From the cell containing the given text, extract its center point as (x, y) coordinate. 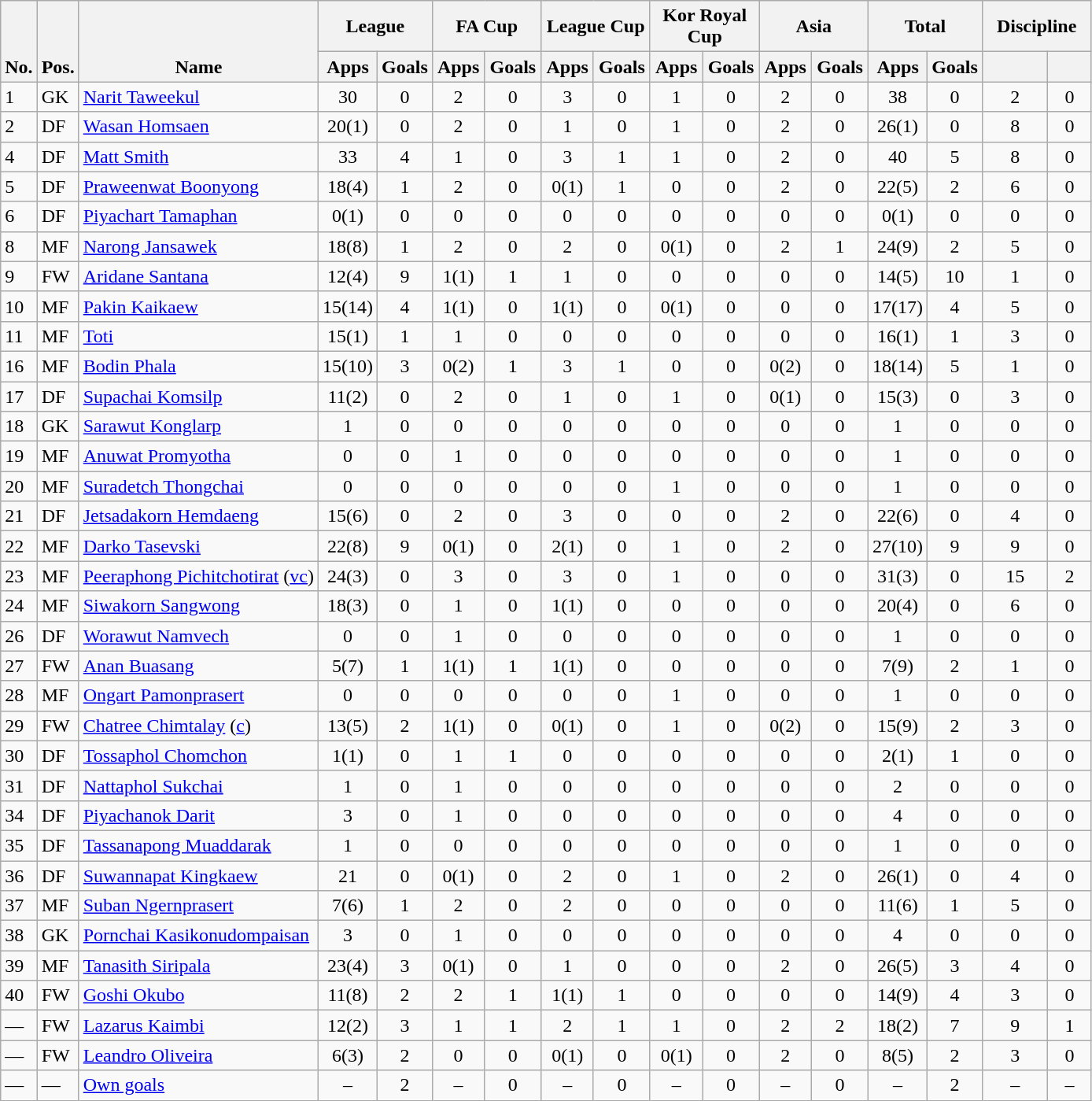
15(3) (898, 396)
8(5) (898, 1055)
Chatree Chimtalay (c) (198, 726)
14(9) (898, 996)
36 (19, 876)
18 (19, 427)
Matt Smith (198, 157)
18(8) (348, 246)
24 (19, 606)
Lazarus Kaimbi (198, 1025)
17 (19, 396)
11 (19, 336)
26 (19, 636)
Pakin Kaikaew (198, 306)
20 (19, 486)
17(17) (898, 306)
Tossaphol Chomchon (198, 756)
13(5) (348, 726)
28 (19, 696)
Name (198, 41)
7(9) (898, 666)
Piyachart Tamaphan (198, 216)
24(3) (348, 576)
31(3) (898, 576)
Pos. (58, 41)
22(5) (898, 187)
18(4) (348, 187)
23(4) (348, 966)
Jetsadakorn Hemdaeng (198, 516)
33 (348, 157)
Suban Ngernprasert (198, 906)
Wasan Homsaen (198, 127)
37 (19, 906)
Suradetch Thongchai (198, 486)
Worawut Namvech (198, 636)
Goshi Okubo (198, 996)
27(10) (898, 546)
Suwannapat Kingkaew (198, 876)
18(14) (898, 366)
15(14) (348, 306)
7(6) (348, 906)
23 (19, 576)
20(4) (898, 606)
Anan Buasang (198, 666)
Praweenwat Boonyong (198, 187)
15(1) (348, 336)
Own goals (198, 1085)
31 (19, 785)
Tanasith Siripala (198, 966)
7 (955, 1025)
12(4) (348, 276)
Peeraphong Pichitchotirat (vc) (198, 576)
39 (19, 966)
No. (19, 41)
Anuwat Promyotha (198, 456)
15(6) (348, 516)
League (376, 27)
34 (19, 815)
League Cup (596, 27)
11(6) (898, 906)
Darko Tasevski (198, 546)
Total (925, 27)
Tassanapong Muaddarak (198, 845)
18(3) (348, 606)
Kor Royal Cup (705, 27)
15 (1015, 576)
24(9) (898, 246)
Leandro Oliveira (198, 1055)
Sarawut Konglarp (198, 427)
22(6) (898, 516)
12(2) (348, 1025)
Ongart Pamonprasert (198, 696)
18(2) (898, 1025)
16 (19, 366)
35 (19, 845)
20(1) (348, 127)
Narong Jansawek (198, 246)
Narit Taweekul (198, 97)
Bodin Phala (198, 366)
29 (19, 726)
22(8) (348, 546)
15(10) (348, 366)
Pornchai Kasikonudompaisan (198, 936)
15(9) (898, 726)
14(5) (898, 276)
5(7) (348, 666)
27 (19, 666)
Piyachanok Darit (198, 815)
26(5) (898, 966)
Supachai Komsilp (198, 396)
Nattaphol Sukchai (198, 785)
11(8) (348, 996)
Aridane Santana (198, 276)
16(1) (898, 336)
22 (19, 546)
Discipline (1037, 27)
Toti (198, 336)
6(3) (348, 1055)
11(2) (348, 396)
Siwakorn Sangwong (198, 606)
FA Cup (486, 27)
Asia (813, 27)
19 (19, 456)
